Scan for the cell matching the given text and deliver its [x, y] coordinate at center. 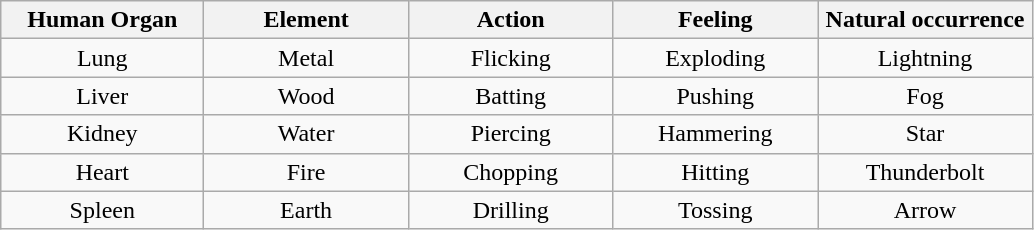
Hitting [716, 172]
Earth [306, 210]
Batting [510, 96]
Arrow [926, 210]
Lung [102, 58]
Feeling [716, 20]
Tossing [716, 210]
Star [926, 134]
Kidney [102, 134]
Action [510, 20]
Element [306, 20]
Fire [306, 172]
Hammering [716, 134]
Piercing [510, 134]
Drilling [510, 210]
Human Organ [102, 20]
Spleen [102, 210]
Heart [102, 172]
Flicking [510, 58]
Wood [306, 96]
Natural occurrence [926, 20]
Fog [926, 96]
Exploding [716, 58]
Metal [306, 58]
Chopping [510, 172]
Pushing [716, 96]
Liver [102, 96]
Water [306, 134]
Lightning [926, 58]
Thunderbolt [926, 172]
